Return [x, y] of the center of cell containing provided text 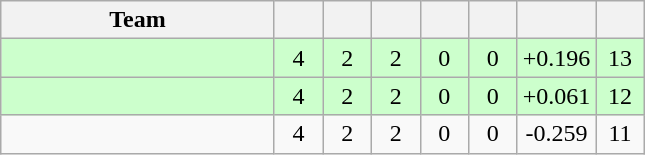
+0.061 [556, 96]
13 [620, 58]
-0.259 [556, 134]
Team [138, 20]
11 [620, 134]
+0.196 [556, 58]
12 [620, 96]
